Extract the (x, y) coordinate from the center of the cell holding the provided text.  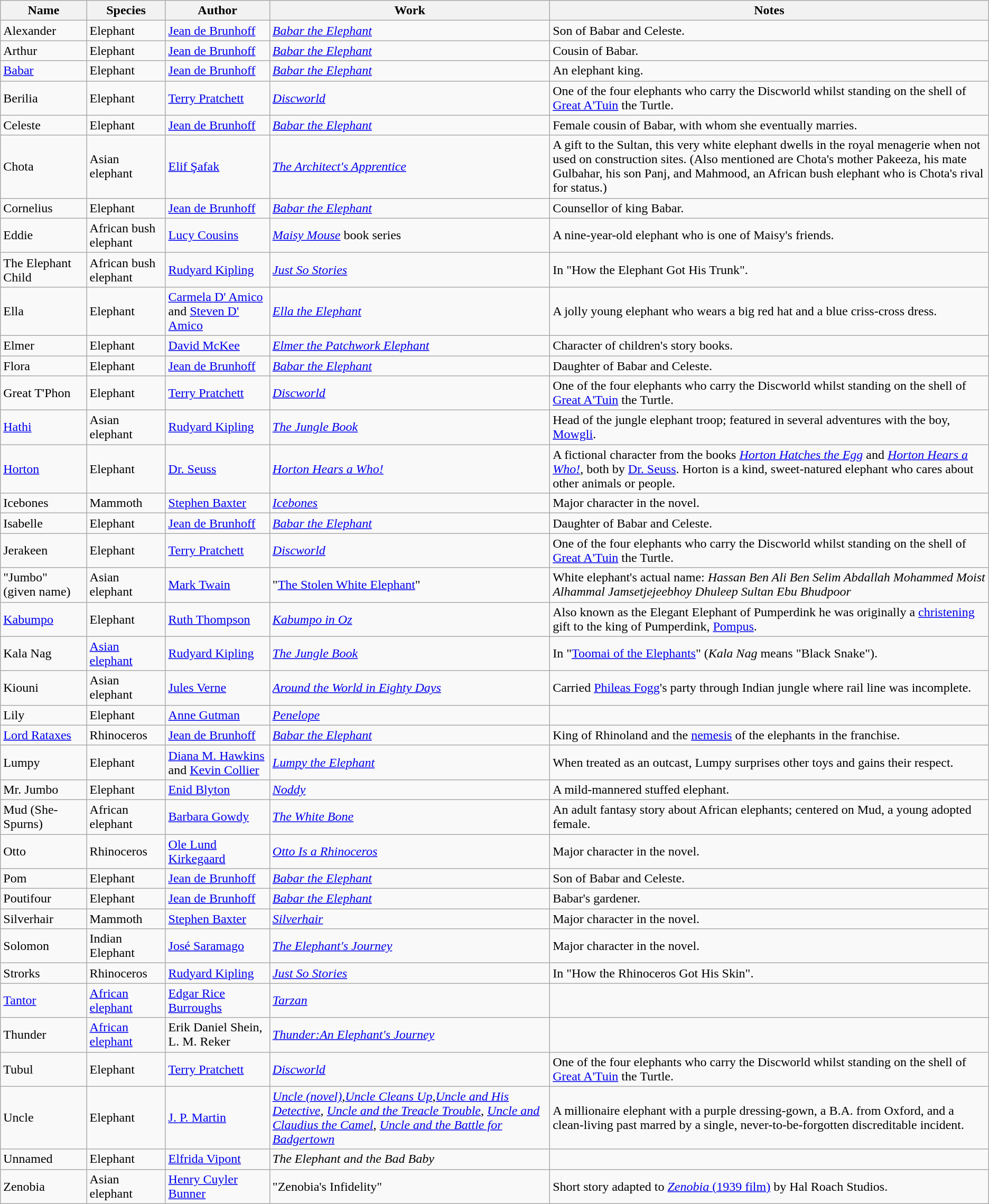
Tubul (43, 1069)
Ella (43, 311)
Tarzan (409, 1000)
Around the World in Eighty Days (409, 688)
David McKee (218, 345)
Isabelle (43, 523)
When treated as an outcast, Lumpy surprises other toys and gains their respect. (769, 763)
Head of the jungle elephant troop; featured in several adventures with the boy, Mowgli. (769, 428)
A jolly young elephant who wears a big red hat and a blue criss-cross dress. (769, 311)
Noddy (409, 789)
José Saramago (218, 946)
Mr. Jumbo (43, 789)
Barbara Gowdy (218, 816)
Dr. Seuss (218, 469)
Eddie (43, 236)
Species (126, 11)
The White Bone (409, 816)
Notes (769, 11)
Erik Daniel Shein, L. M. Reker (218, 1035)
Lily (43, 715)
Jules Verne (218, 688)
Babar (43, 71)
Poutifour (43, 899)
Short story adapted to Zenobia (1939 film) by Hal Roach Studios. (769, 1186)
Lumpy (43, 763)
Horton Hears a Who! (409, 469)
Kala Nag (43, 654)
Elif Şafak (218, 167)
Anne Gutman (218, 715)
An elephant king. (769, 71)
Hathi (43, 428)
Babar's gardener. (769, 899)
Horton (43, 469)
The Elephant's Journey (409, 946)
Elfrida Vipont (218, 1159)
Also known as the Elegant Elephant of Pumperdink he was originally a christening gift to the king of Pumperdink, Pompus. (769, 619)
Pom (43, 879)
Ruth Thompson (218, 619)
Unnamed (43, 1159)
Kabumpo (43, 619)
Strorks (43, 973)
Ella the Elephant (409, 311)
Elmer the Patchwork Elephant (409, 345)
Maisy Mouse book series (409, 236)
The Elephant and the Bad Baby (409, 1159)
In "How the Elephant Got His Trunk". (769, 269)
Thunder (43, 1035)
Henry Cuyler Bunner (218, 1186)
Carried Phileas Fogg's party through Indian jungle where rail line was incomplete. (769, 688)
Kabumpo in Oz (409, 619)
Female cousin of Babar, with whom she eventually marries. (769, 125)
Work (409, 11)
Lumpy the Elephant (409, 763)
Thunder:An Elephant's Journey (409, 1035)
White elephant's actual name: Hassan Ben Ali Ben Selim Abdallah Mohammed Moist Alhammal Jamsetjejeebhoy Dhuleep Sultan Ebu Bhudpoor (769, 585)
Counsellor of king Babar. (769, 208)
"Jumbo" (given name) (43, 585)
King of Rhinoland and the nemesis of the elephants in the franchise. (769, 735)
Solomon (43, 946)
In "Toomai of the Elephants" (Kala Nag means "Black Snake"). (769, 654)
The Elephant Child (43, 269)
An adult fantasy story about African elephants; centered on Mud, a young adopted female. (769, 816)
A mild-mannered stuffed elephant. (769, 789)
Lord Rataxes (43, 735)
Alexander (43, 31)
Arthur (43, 51)
Otto Is a Rhinoceros (409, 851)
"The Stolen White Elephant" (409, 585)
Cousin of Babar. (769, 51)
In "How the Rhinoceros Got His Skin". (769, 973)
Edgar Rice Burroughs (218, 1000)
Lucy Cousins (218, 236)
Berilia (43, 98)
Name (43, 11)
Character of children's story books. (769, 345)
Otto (43, 851)
Diana M. Hawkins and Kevin Collier (218, 763)
Celeste (43, 125)
Tantor (43, 1000)
Zenobia (43, 1186)
Mark Twain (218, 585)
Author (218, 11)
Mud (She-Spurns) (43, 816)
"Zenobia's Infidelity" (409, 1186)
Penelope (409, 715)
A nine-year-old elephant who is one of Maisy's friends. (769, 236)
Elmer (43, 345)
Kiouni (43, 688)
Great T'Phon (43, 393)
Uncle (43, 1117)
Indian Elephant (126, 946)
The Architect's Apprentice (409, 167)
Jerakeen (43, 550)
Carmela D' Amico and Steven D' Amico (218, 311)
Ole Lund Kirkegaard (218, 851)
J. P. Martin (218, 1117)
Cornelius (43, 208)
Chota (43, 167)
Flora (43, 366)
Enid Blyton (218, 789)
